From the cell containing the given text, extract its center point as (X, Y) coordinate. 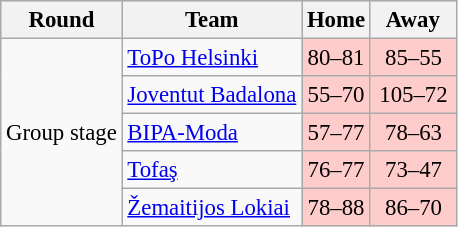
85–55 (413, 58)
86–70 (413, 208)
Group stage (62, 133)
78–88 (336, 208)
73–47 (413, 170)
105–72 (413, 95)
Round (62, 20)
Žemaitijos Lokiai (212, 208)
Joventut Badalona (212, 95)
80–81 (336, 58)
ToPo Helsinki (212, 58)
Home (336, 20)
BIPA-Moda (212, 133)
76–77 (336, 170)
Tofaş (212, 170)
Away (413, 20)
55–70 (336, 95)
78–63 (413, 133)
57–77 (336, 133)
Team (212, 20)
